Search for the cell housing the specified text and yield its [x, y] center coordinate. 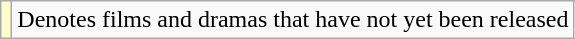
Denotes films and dramas that have not yet been released [293, 20]
